Provide the [x, y] coordinate of the cell's center where the given text is located.  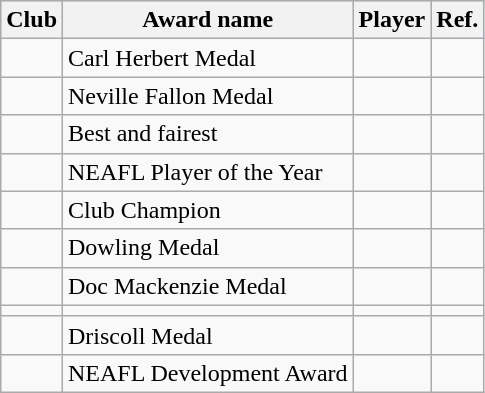
NEAFL Player of the Year [208, 172]
Ref. [458, 20]
Doc Mackenzie Medal [208, 286]
Club [32, 20]
Award name [208, 20]
NEAFL Development Award [208, 373]
Club Champion [208, 210]
Best and fairest [208, 134]
Driscoll Medal [208, 335]
Neville Fallon Medal [208, 96]
Dowling Medal [208, 248]
Carl Herbert Medal [208, 58]
Player [392, 20]
